Locate the cell with the specified text and output its [x, y] center coordinate. 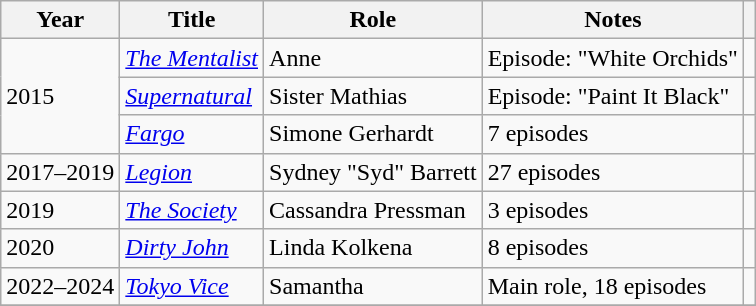
2020 [60, 248]
2015 [60, 96]
2019 [60, 210]
Samantha [374, 286]
The Society [192, 210]
Sister Mathias [374, 96]
Dirty John [192, 248]
Supernatural [192, 96]
Simone Gerhardt [374, 134]
8 episodes [612, 248]
The Mentalist [192, 58]
2017–2019 [60, 172]
Linda Kolkena [374, 248]
Tokyo Vice [192, 286]
Notes [612, 20]
Title [192, 20]
2022–2024 [60, 286]
Fargo [192, 134]
Sydney "Syd" Barrett [374, 172]
Role [374, 20]
Anne [374, 58]
3 episodes [612, 210]
7 episodes [612, 134]
Cassandra Pressman [374, 210]
Episode: "Paint It Black" [612, 96]
Year [60, 20]
Episode: "White Orchids" [612, 58]
Legion [192, 172]
Main role, 18 episodes [612, 286]
27 episodes [612, 172]
